Detect which cell encompasses the target text, then output its (x, y) center coordinate. 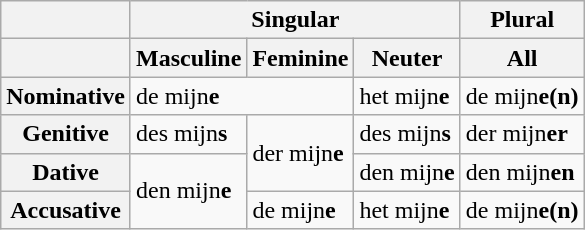
Feminine (300, 58)
Genitive (66, 134)
Dative (66, 172)
der mijne (300, 153)
Plural (522, 20)
All (522, 58)
Nominative (66, 96)
Masculine (188, 58)
der mijner (522, 134)
Singular (295, 20)
Accusative (66, 210)
Neuter (407, 58)
den mijnen (522, 172)
